Determine the (X, Y) coordinate at the center of the cell enclosing the given text.  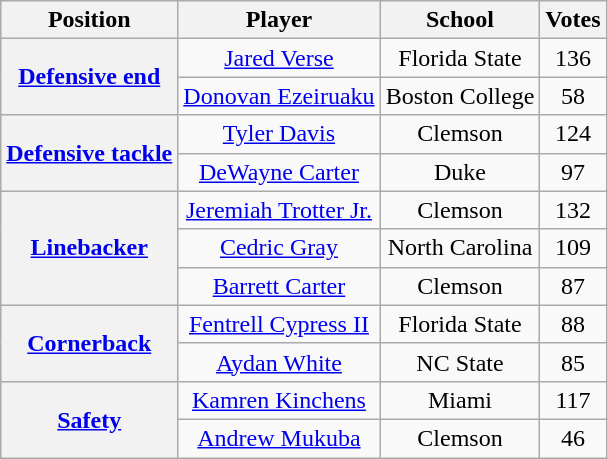
136 (573, 58)
Votes (573, 20)
Aydan White (279, 362)
NC State (460, 362)
Player (279, 20)
87 (573, 286)
88 (573, 324)
124 (573, 134)
Boston College (460, 96)
Barrett Carter (279, 286)
Miami (460, 400)
Donovan Ezeiruaku (279, 96)
North Carolina (460, 248)
117 (573, 400)
97 (573, 172)
Defensive tackle (90, 153)
Position (90, 20)
Tyler Davis (279, 134)
Jared Verse (279, 58)
109 (573, 248)
58 (573, 96)
Fentrell Cypress II (279, 324)
School (460, 20)
Safety (90, 419)
Defensive end (90, 77)
Linebacker (90, 248)
Cornerback (90, 343)
132 (573, 210)
46 (573, 438)
Jeremiah Trotter Jr. (279, 210)
85 (573, 362)
Cedric Gray (279, 248)
Kamren Kinchens (279, 400)
Andrew Mukuba (279, 438)
DeWayne Carter (279, 172)
Duke (460, 172)
